Locate the cell with the specified text and output its [X, Y] center coordinate. 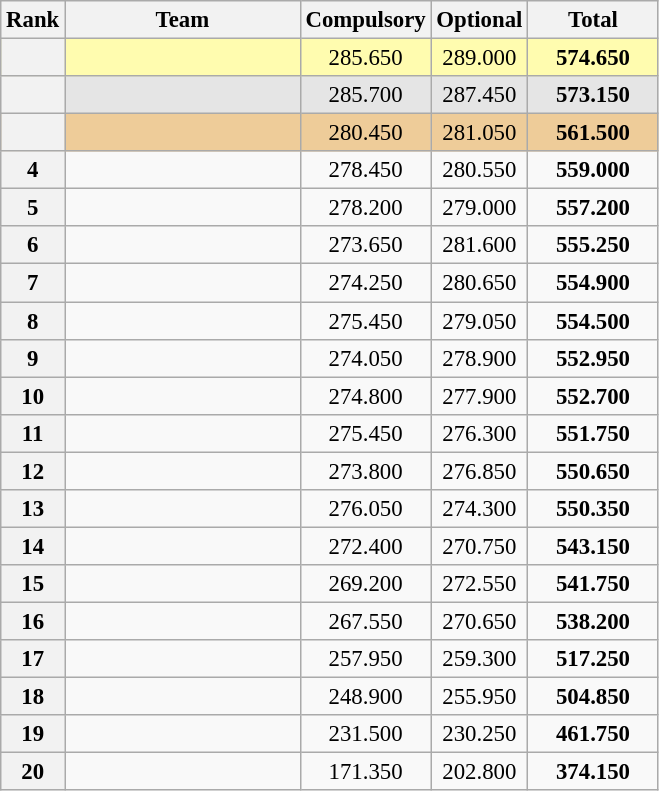
Team [183, 20]
287.450 [480, 95]
273.650 [366, 245]
Compulsory [366, 20]
11 [33, 433]
10 [33, 396]
461.750 [594, 734]
278.900 [480, 358]
272.400 [366, 546]
281.600 [480, 245]
289.000 [480, 58]
14 [33, 546]
273.800 [366, 471]
5 [33, 208]
574.650 [594, 58]
Optional [480, 20]
257.950 [366, 659]
270.650 [480, 621]
555.250 [594, 245]
285.650 [366, 58]
259.300 [480, 659]
573.150 [594, 95]
517.250 [594, 659]
277.900 [480, 396]
374.150 [594, 772]
279.000 [480, 208]
Total [594, 20]
504.850 [594, 697]
561.500 [594, 133]
276.050 [366, 509]
280.550 [480, 170]
231.500 [366, 734]
12 [33, 471]
274.050 [366, 358]
255.950 [480, 697]
550.350 [594, 509]
559.000 [594, 170]
543.150 [594, 546]
17 [33, 659]
230.250 [480, 734]
248.900 [366, 697]
541.750 [594, 584]
280.450 [366, 133]
557.200 [594, 208]
272.550 [480, 584]
270.750 [480, 546]
15 [33, 584]
13 [33, 509]
285.700 [366, 95]
551.750 [594, 433]
171.350 [366, 772]
554.500 [594, 321]
274.300 [480, 509]
552.950 [594, 358]
7 [33, 283]
274.250 [366, 283]
552.700 [594, 396]
267.550 [366, 621]
280.650 [480, 283]
269.200 [366, 584]
538.200 [594, 621]
554.900 [594, 283]
202.800 [480, 772]
276.300 [480, 433]
278.450 [366, 170]
278.200 [366, 208]
8 [33, 321]
19 [33, 734]
16 [33, 621]
550.650 [594, 471]
Rank [33, 20]
20 [33, 772]
281.050 [480, 133]
9 [33, 358]
274.800 [366, 396]
18 [33, 697]
279.050 [480, 321]
6 [33, 245]
276.850 [480, 471]
4 [33, 170]
